Scan for the cell matching the given text and deliver its (X, Y) coordinate at center. 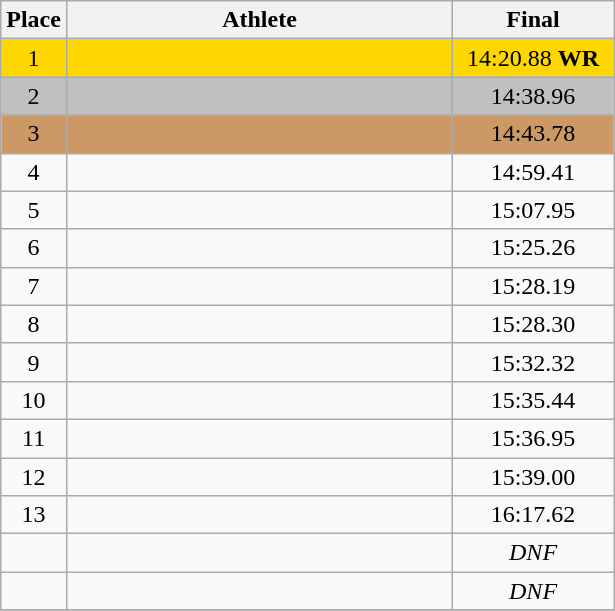
10 (34, 400)
2 (34, 96)
15:32.32 (534, 362)
15:39.00 (534, 477)
Final (534, 20)
15:28.19 (534, 286)
Place (34, 20)
4 (34, 172)
15:07.95 (534, 210)
9 (34, 362)
1 (34, 58)
15:25.26 (534, 248)
15:36.95 (534, 438)
Athlete (259, 20)
11 (34, 438)
14:20.88 WR (534, 58)
15:28.30 (534, 324)
5 (34, 210)
13 (34, 515)
14:59.41 (534, 172)
6 (34, 248)
3 (34, 134)
8 (34, 324)
16:17.62 (534, 515)
12 (34, 477)
14:38.96 (534, 96)
14:43.78 (534, 134)
15:35.44 (534, 400)
7 (34, 286)
